Return [x, y] of the center of cell containing provided text 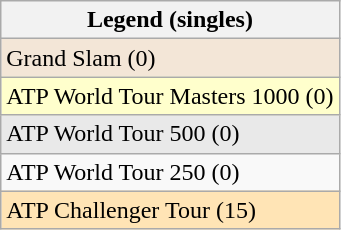
Grand Slam (0) [170, 58]
ATP World Tour 500 (0) [170, 134]
ATP World Tour 250 (0) [170, 172]
ATP Challenger Tour (15) [170, 210]
Legend (singles) [170, 20]
ATP World Tour Masters 1000 (0) [170, 96]
